Determine the (x, y) coordinate at the center of the cell enclosing the given text.  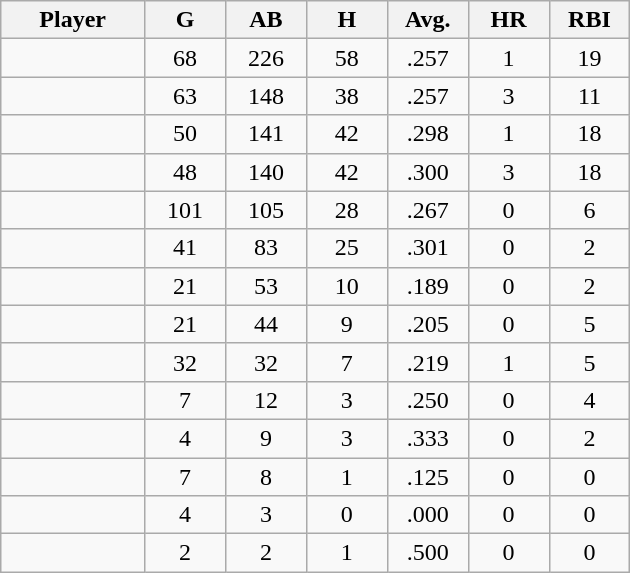
101 (186, 210)
.301 (428, 248)
Player (73, 20)
141 (266, 134)
41 (186, 248)
HR (508, 20)
226 (266, 58)
83 (266, 248)
.189 (428, 286)
AB (266, 20)
148 (266, 96)
H (346, 20)
.267 (428, 210)
.125 (428, 477)
105 (266, 210)
.500 (428, 553)
.205 (428, 324)
11 (590, 96)
63 (186, 96)
6 (590, 210)
19 (590, 58)
.300 (428, 172)
38 (346, 96)
48 (186, 172)
25 (346, 248)
RBI (590, 20)
.219 (428, 362)
140 (266, 172)
44 (266, 324)
G (186, 20)
28 (346, 210)
8 (266, 477)
53 (266, 286)
12 (266, 400)
58 (346, 58)
.000 (428, 515)
.250 (428, 400)
68 (186, 58)
50 (186, 134)
.333 (428, 438)
10 (346, 286)
Avg. (428, 20)
.298 (428, 134)
